Scan for the cell matching the given text and deliver its (X, Y) coordinate at center. 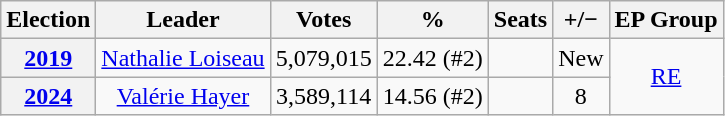
+/− (581, 20)
Election (48, 20)
New (581, 58)
22.42 (#2) (432, 58)
5,079,015 (324, 58)
2019 (48, 58)
Seats (520, 20)
3,589,114 (324, 96)
14.56 (#2) (432, 96)
2024 (48, 96)
8 (581, 96)
Nathalie Loiseau (183, 58)
% (432, 20)
RE (666, 77)
Valérie Hayer (183, 96)
Leader (183, 20)
Votes (324, 20)
EP Group (666, 20)
